Locate the cell with the specified text and output its (x, y) center coordinate. 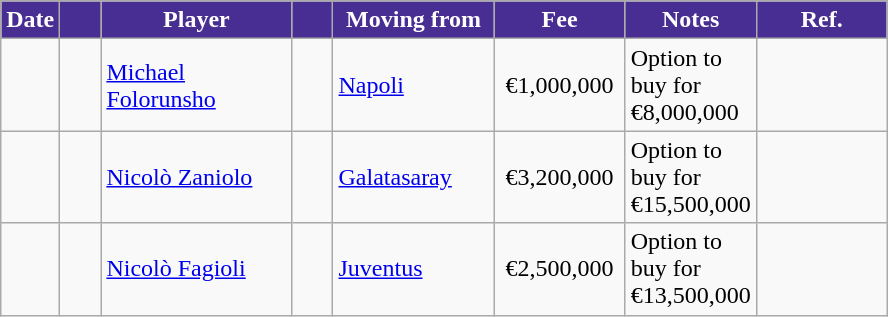
Nicolò Fagioli (196, 269)
€3,200,000 (560, 177)
Juventus (414, 269)
Notes (690, 20)
Michael Folorunsho (196, 85)
Nicolò Zaniolo (196, 177)
Date (30, 20)
Option to buy for €13,500,000 (690, 269)
Fee (560, 20)
Napoli (414, 85)
Moving from (414, 20)
Option to buy for €8,000,000 (690, 85)
€1,000,000 (560, 85)
Ref. (822, 20)
Galatasaray (414, 177)
Player (196, 20)
Option to buy for €15,500,000 (690, 177)
€2,500,000 (560, 269)
